Return the (x, y) coordinate for the center point of the cell that contains the specified text.  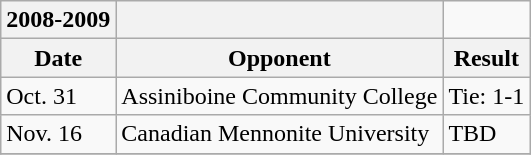
Opponent (280, 58)
2008-2009 (58, 20)
Date (58, 58)
Assiniboine Community College (280, 96)
TBD (486, 134)
Nov. 16 (58, 134)
Tie: 1-1 (486, 96)
Canadian Mennonite University (280, 134)
Oct. 31 (58, 96)
Result (486, 58)
